Search for the cell housing the specified text and yield its [X, Y] center coordinate. 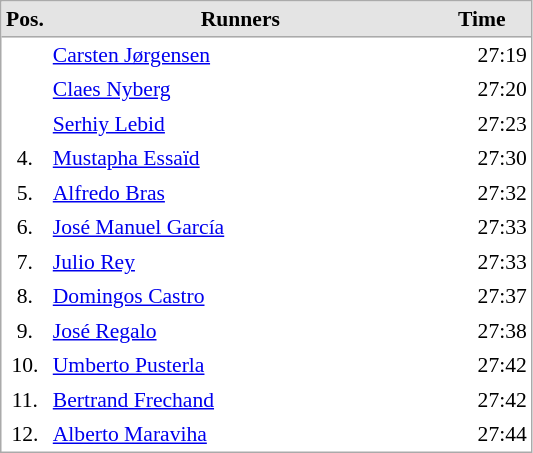
Domingos Castro [240, 296]
9. [26, 331]
José Manuel García [240, 227]
Carsten Jørgensen [240, 55]
Time [482, 20]
Pos. [26, 20]
27:32 [482, 193]
Julio Rey [240, 261]
10. [26, 365]
4. [26, 158]
11. [26, 399]
27:20 [482, 89]
Claes Nyberg [240, 89]
27:23 [482, 123]
Runners [240, 20]
27:19 [482, 55]
José Regalo [240, 331]
7. [26, 261]
Mustapha Essaïd [240, 158]
27:30 [482, 158]
12. [26, 434]
Alfredo Bras [240, 193]
27:44 [482, 434]
Alberto Maraviha [240, 434]
6. [26, 227]
Bertrand Frechand [240, 399]
Serhiy Lebid [240, 123]
8. [26, 296]
Umberto Pusterla [240, 365]
27:37 [482, 296]
5. [26, 193]
27:38 [482, 331]
